Detect which cell encompasses the target text, then output its [X, Y] center coordinate. 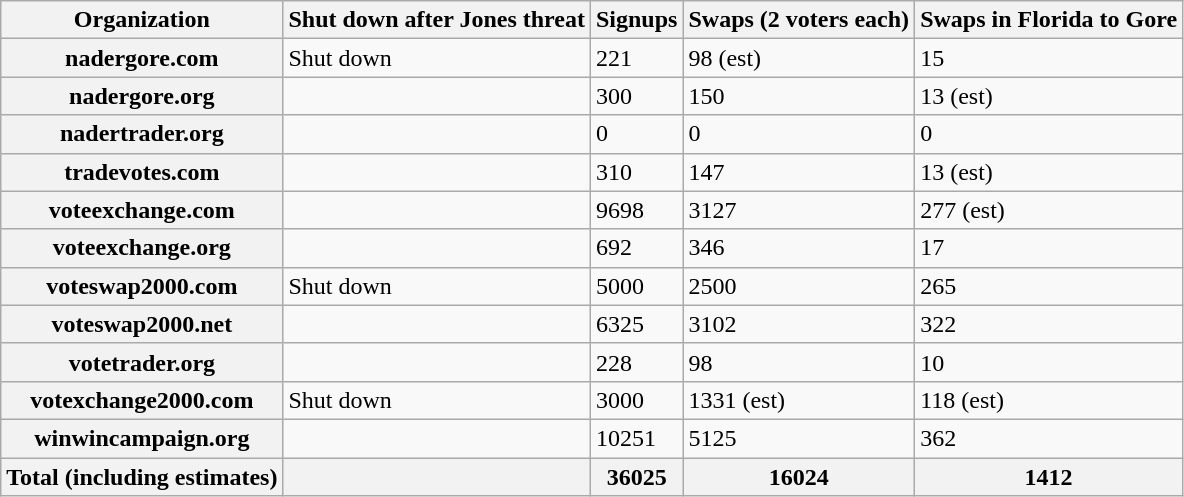
147 [799, 172]
6325 [636, 324]
voteswap2000.net [142, 324]
9698 [636, 210]
3000 [636, 400]
2500 [799, 286]
228 [636, 362]
10 [1049, 362]
277 (est) [1049, 210]
nadergore.org [142, 96]
Organization [142, 20]
16024 [799, 477]
346 [799, 248]
voteexchange.org [142, 248]
3102 [799, 324]
98 [799, 362]
265 [1049, 286]
1412 [1049, 477]
15 [1049, 58]
Swaps in Florida to Gore [1049, 20]
nadergore.com [142, 58]
voteswap2000.com [142, 286]
300 [636, 96]
votetrader.org [142, 362]
362 [1049, 438]
Shut down after Jones threat [437, 20]
winwincampaign.org [142, 438]
17 [1049, 248]
118 (est) [1049, 400]
nadertrader.org [142, 134]
1331 (est) [799, 400]
221 [636, 58]
Swaps (2 voters each) [799, 20]
Signups [636, 20]
692 [636, 248]
5000 [636, 286]
votexchange2000.com [142, 400]
322 [1049, 324]
tradevotes.com [142, 172]
3127 [799, 210]
5125 [799, 438]
10251 [636, 438]
Total (including estimates) [142, 477]
98 (est) [799, 58]
36025 [636, 477]
150 [799, 96]
voteexchange.com [142, 210]
310 [636, 172]
